Return the (x, y) coordinate for the center point of the cell that contains the specified text.  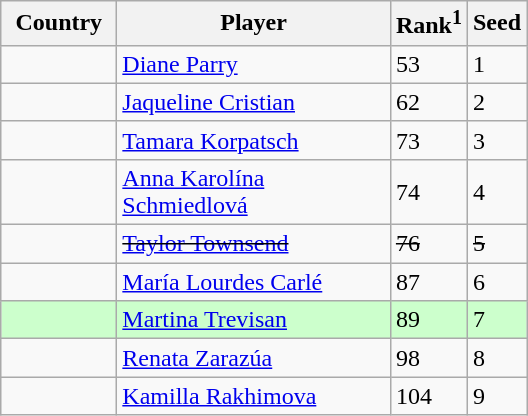
74 (428, 192)
Martina Trevisan (254, 320)
María Lourdes Carlé (254, 282)
1 (496, 64)
Diane Parry (254, 64)
Tamara Korpatsch (254, 140)
Kamilla Rakhimova (254, 396)
89 (428, 320)
104 (428, 396)
Seed (496, 24)
3 (496, 140)
9 (496, 396)
Country (59, 24)
4 (496, 192)
Rank1 (428, 24)
Jaqueline Cristian (254, 102)
5 (496, 244)
87 (428, 282)
6 (496, 282)
2 (496, 102)
98 (428, 358)
Anna Karolína Schmiedlová (254, 192)
76 (428, 244)
Player (254, 24)
8 (496, 358)
Renata Zarazúa (254, 358)
73 (428, 140)
62 (428, 102)
7 (496, 320)
Taylor Townsend (254, 244)
53 (428, 64)
